Find where the given text appears and provide that cell's center as (X, Y) coordinate. 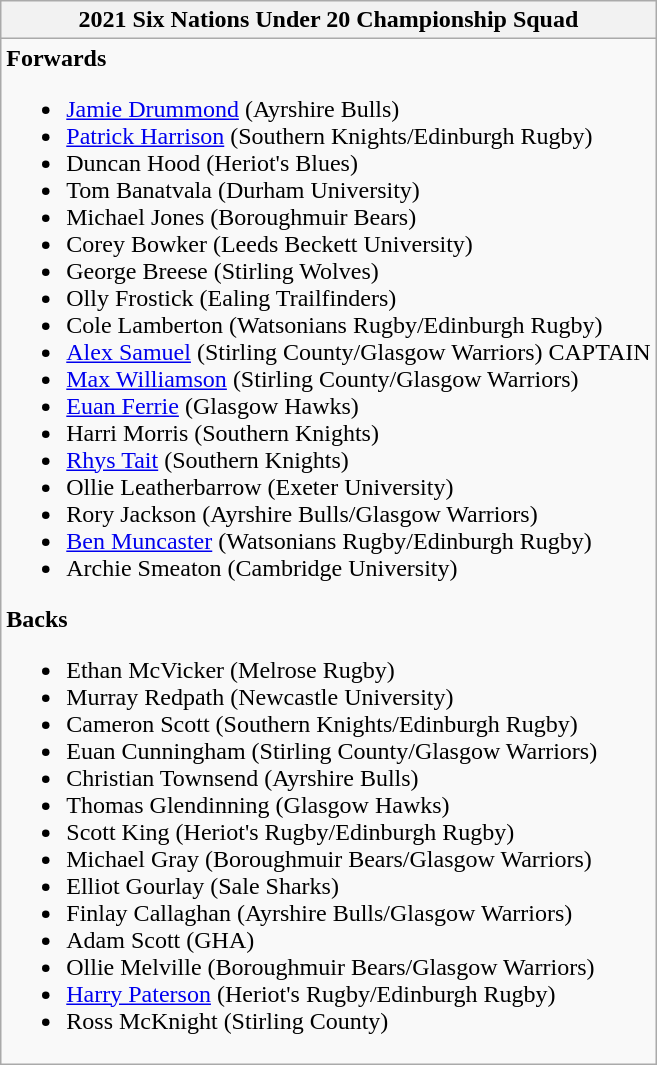
2021 Six Nations Under 20 Championship Squad (328, 20)
